Pinpoint the cell where the given text exists, returning its [X, Y] midpoint coordinate. 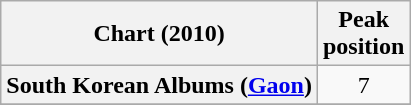
South Korean Albums (Gaon) [160, 85]
Peakposition [363, 34]
Chart (2010) [160, 34]
7 [363, 85]
